Scan for the cell matching the given text and deliver its (X, Y) coordinate at center. 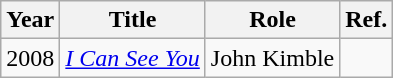
I Can See You (133, 58)
Title (133, 20)
Ref. (366, 20)
Year (30, 20)
Role (272, 20)
2008 (30, 58)
John Kimble (272, 58)
